Capture the cell that displays the provided text and extract its [X, Y] central coordinate. 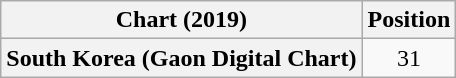
South Korea (Gaon Digital Chart) [182, 58]
Position [409, 20]
31 [409, 58]
Chart (2019) [182, 20]
